Locate the cell with the specified text and output its (X, Y) center coordinate. 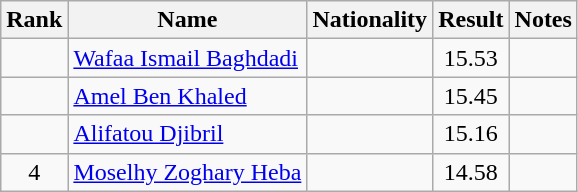
Alifatou Djibril (188, 134)
Notes (543, 20)
Wafaa Ismail Baghdadi (188, 58)
Amel Ben Khaled (188, 96)
Nationality (370, 20)
15.53 (471, 58)
Moselhy Zoghary Heba (188, 172)
Name (188, 20)
14.58 (471, 172)
4 (34, 172)
Rank (34, 20)
15.45 (471, 96)
Result (471, 20)
15.16 (471, 134)
